Identify which cell holds the provided text, then report its (x, y) central coordinate. 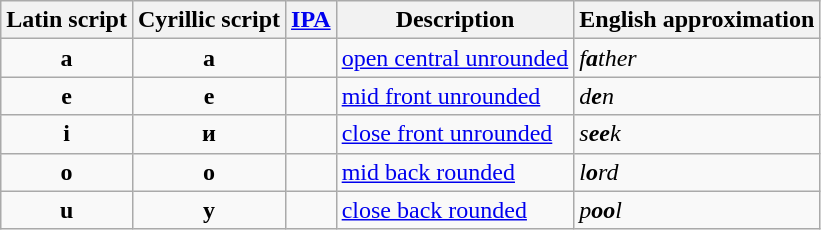
u (67, 210)
den (697, 96)
mid back rounded (455, 172)
e (67, 96)
seek (697, 134)
о (208, 172)
Description (455, 20)
Latin script (67, 20)
English approximation (697, 20)
е (208, 96)
i (67, 134)
и (208, 134)
close back rounded (455, 210)
close front unrounded (455, 134)
lord (697, 172)
а (208, 58)
a (67, 58)
open central unrounded (455, 58)
Cyrillic script (208, 20)
o (67, 172)
IPA (312, 20)
father (697, 58)
mid front unrounded (455, 96)
у (208, 210)
pool (697, 210)
